Provide the (x, y) coordinate of the cell's center where the given text is located.  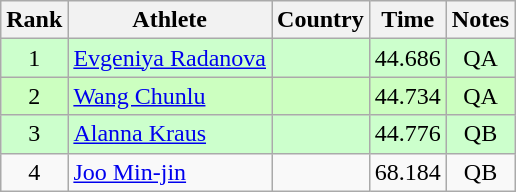
Joo Min-jin (170, 172)
44.776 (408, 134)
3 (34, 134)
4 (34, 172)
Evgeniya Radanova (170, 58)
Athlete (170, 20)
44.734 (408, 96)
Country (321, 20)
68.184 (408, 172)
Time (408, 20)
Notes (480, 20)
1 (34, 58)
Rank (34, 20)
2 (34, 96)
44.686 (408, 58)
Wang Chunlu (170, 96)
Alanna Kraus (170, 134)
